Scan for the cell matching the given text and deliver its (X, Y) coordinate at center. 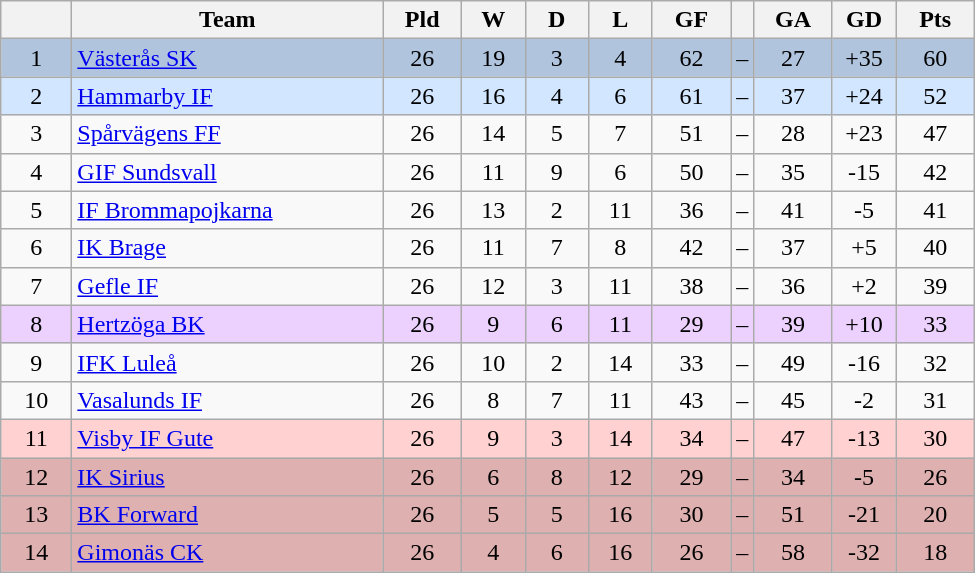
IF Brommapojkarna (228, 210)
Gefle IF (228, 286)
60 (936, 58)
38 (692, 286)
W (493, 20)
Spårvägens FF (228, 134)
Hertzöga BK (228, 324)
31 (936, 400)
L (621, 20)
-21 (864, 515)
+23 (864, 134)
20 (936, 515)
+2 (864, 286)
GIF Sundsvall (228, 172)
Team (228, 20)
GD (864, 20)
28 (794, 134)
BK Forward (228, 515)
18 (936, 553)
Hammarby IF (228, 96)
IK Sirius (228, 477)
+10 (864, 324)
40 (936, 248)
58 (794, 553)
-15 (864, 172)
1 (36, 58)
43 (692, 400)
27 (794, 58)
50 (692, 172)
32 (936, 362)
Vasalunds IF (228, 400)
+5 (864, 248)
IFK Luleå (228, 362)
19 (493, 58)
IK Brage (228, 248)
+35 (864, 58)
45 (794, 400)
-2 (864, 400)
61 (692, 96)
Visby IF Gute (228, 438)
Västerås SK (228, 58)
-13 (864, 438)
-16 (864, 362)
GA (794, 20)
Pts (936, 20)
-32 (864, 553)
49 (794, 362)
D (557, 20)
+24 (864, 96)
GF (692, 20)
Pld (422, 20)
35 (794, 172)
62 (692, 58)
52 (936, 96)
Gimonäs CK (228, 553)
